Output the [X, Y] coordinate of the center of the cell containing the given text.  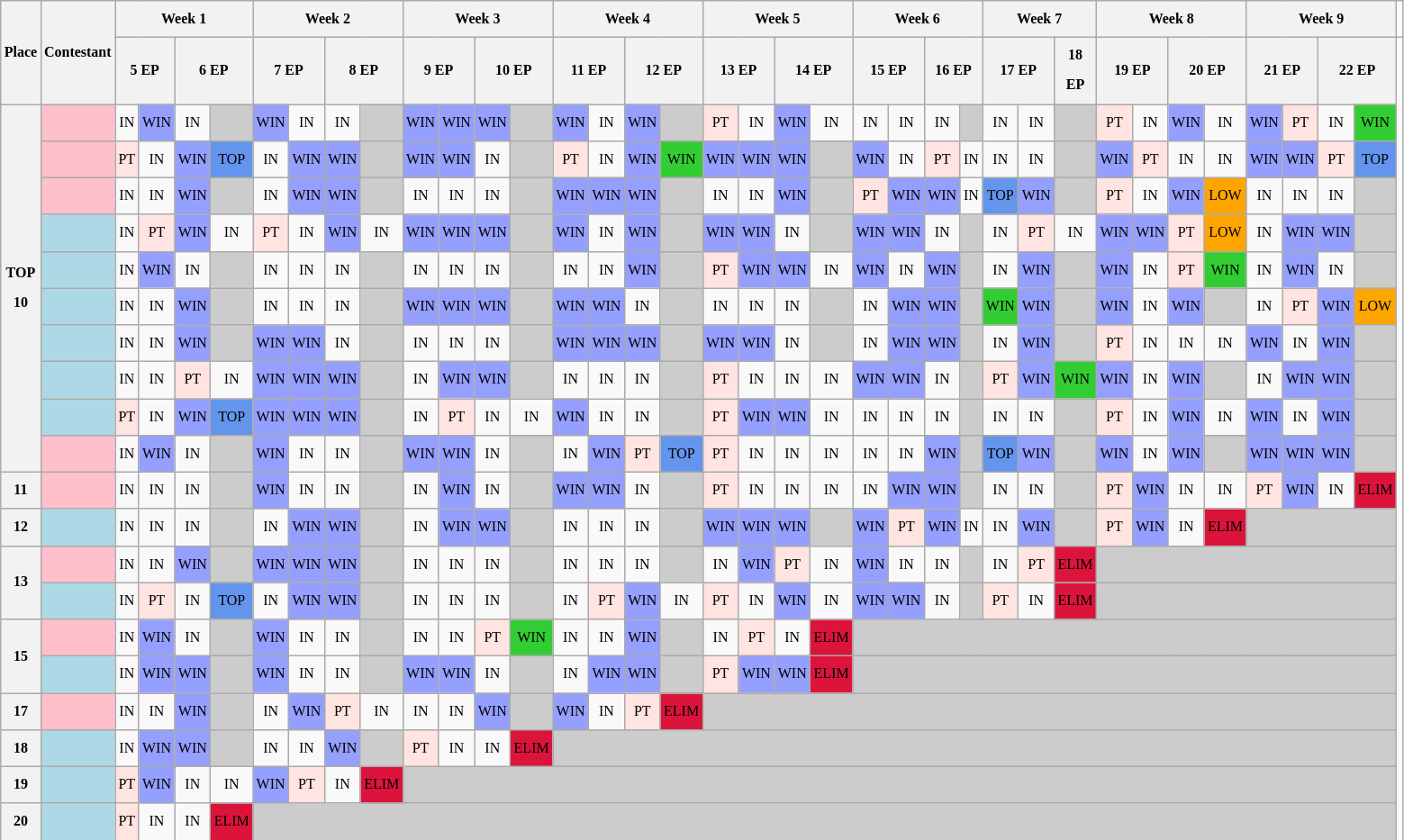
Contestant [77, 52]
12 [21, 528]
18 EP [1075, 70]
19 [21, 785]
11 [21, 490]
Week 2 [328, 18]
11 EP [589, 70]
18 [21, 747]
20 [21, 821]
Week 9 [1321, 18]
Week 1 [184, 18]
17 [21, 711]
15 [21, 655]
5 EP [145, 70]
9 EP [439, 70]
15 EP [889, 70]
14 EP [814, 70]
10 EP [513, 70]
16 EP [953, 70]
13 EP [738, 70]
Week 7 [1039, 18]
22 EP [1358, 70]
Week 3 [477, 18]
21 EP [1282, 70]
6 EP [214, 70]
TOP10 [21, 288]
17 EP [1019, 70]
Week 5 [777, 18]
19 EP [1132, 70]
20 EP [1207, 70]
12 EP [663, 70]
Week 6 [918, 18]
8 EP [364, 70]
Week 8 [1171, 18]
7 EP [289, 70]
Week 4 [628, 18]
Place [21, 52]
13 [21, 583]
